From the cell containing the given text, extract its center point as (X, Y) coordinate. 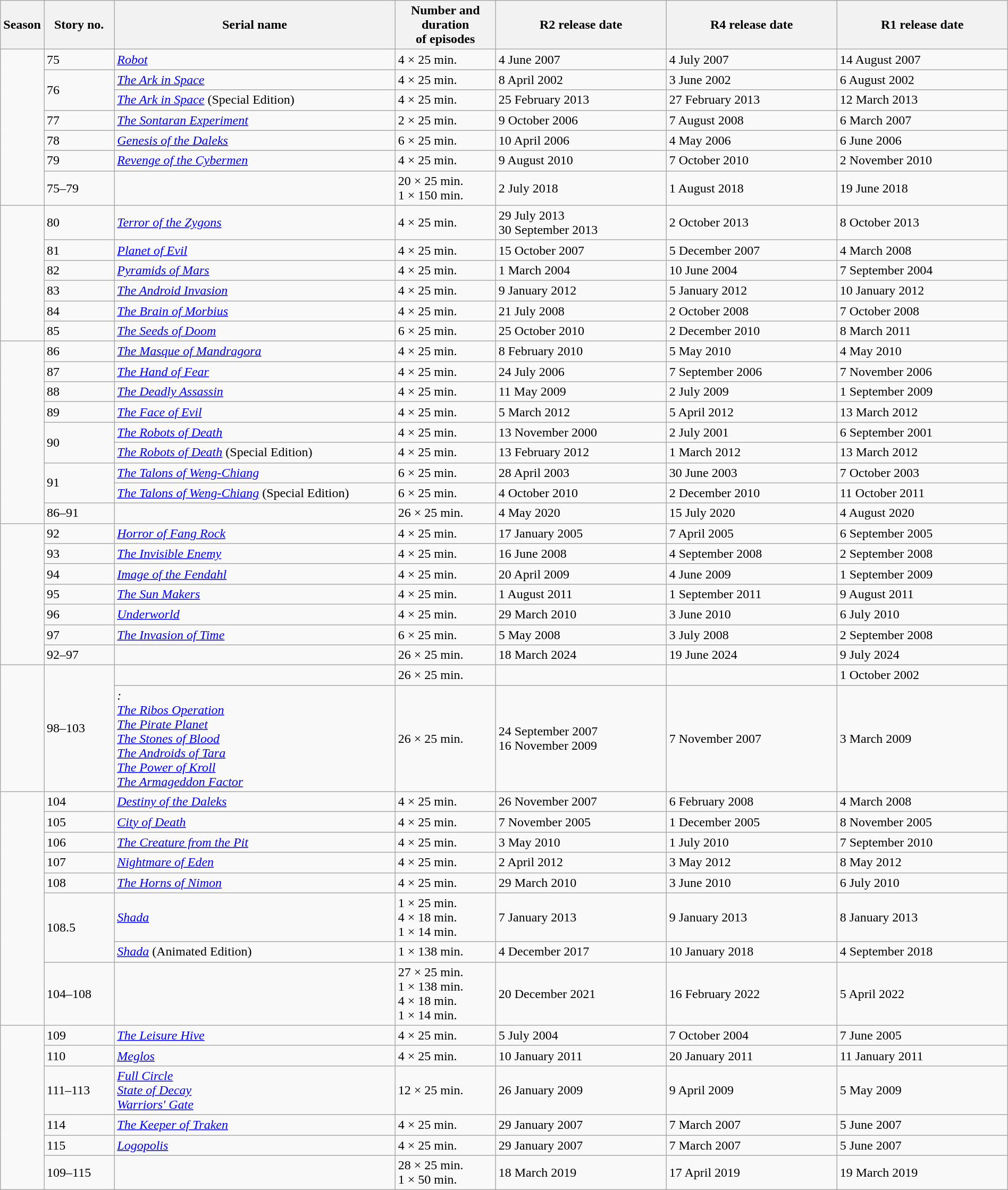
7 September 2010 (922, 842)
The Invisible Enemy (255, 554)
3 July 2008 (752, 634)
The Talons of Weng-Chiang (255, 473)
16 June 2008 (581, 554)
16 February 2022 (752, 993)
2 October 2013 (752, 222)
13 November 2000 (581, 432)
5 May 2010 (752, 351)
81 (79, 250)
Story no. (79, 25)
8 May 2012 (922, 862)
104–108 (79, 993)
28 × 25 min.1 × 50 min. (446, 1173)
83 (79, 290)
15 July 2020 (752, 513)
115 (79, 1145)
8 October 2013 (922, 222)
10 April 2006 (581, 140)
27 × 25 min.1 × 138 min.4 × 18 min.1 × 14 min. (446, 993)
7 November 2005 (581, 822)
1 December 2005 (752, 822)
12 March 2013 (922, 100)
The Sun Makers (255, 594)
Shada (255, 917)
111–113 (79, 1090)
5 January 2012 (752, 290)
6 March 2007 (922, 120)
The Ark in Space (255, 80)
City of Death (255, 822)
4 July 2007 (752, 60)
The Horns of Nimon (255, 883)
110 (79, 1055)
10 June 2004 (752, 270)
94 (79, 574)
6 June 2006 (922, 140)
Full CircleState of DecayWarriors' Gate (255, 1090)
104 (79, 802)
26 November 2007 (581, 802)
93 (79, 554)
The Invasion of Time (255, 634)
10 January 2012 (922, 290)
The Ark in Space (Special Edition) (255, 100)
R2 release date (581, 25)
The Brain of Morbius (255, 311)
1 July 2010 (752, 842)
Meglos (255, 1055)
The Sontaran Experiment (255, 120)
Underworld (255, 614)
5 December 2007 (752, 250)
Nightmare of Eden (255, 862)
4 June 2009 (752, 574)
The Talons of Weng-Chiang (Special Edition) (255, 493)
17 January 2005 (581, 533)
109 (79, 1035)
6 February 2008 (752, 802)
3 June 2002 (752, 80)
7 August 2008 (752, 120)
4 December 2017 (581, 952)
The Keeper of Traken (255, 1125)
1 August 2011 (581, 594)
2 × 25 min. (446, 120)
3 May 2012 (752, 862)
1 × 138 min. (446, 952)
24 July 2006 (581, 372)
R4 release date (752, 25)
98–103 (79, 728)
Number and durationof episodes (446, 25)
The Deadly Assassin (255, 392)
105 (79, 822)
1 September 2011 (752, 594)
4 September 2018 (922, 952)
4 August 2020 (922, 513)
108.5 (79, 927)
95 (79, 594)
18 March 2019 (581, 1173)
92–97 (79, 655)
13 February 2012 (581, 452)
92 (79, 533)
7 April 2005 (752, 533)
9 August 2011 (922, 594)
9 October 2006 (581, 120)
Season (22, 25)
The Robots of Death (Special Edition) (255, 452)
7 June 2005 (922, 1035)
Pyramids of Mars (255, 270)
75 (79, 60)
19 June 2024 (752, 655)
24 September 200716 November 2009 (581, 739)
:The Ribos OperationThe Pirate PlanetThe Stones of BloodThe Androids of TaraThe Power of KrollThe Armageddon Factor (255, 739)
The Creature from the Pit (255, 842)
107 (79, 862)
21 July 2008 (581, 311)
2 July 2001 (752, 432)
7 October 2008 (922, 311)
78 (79, 140)
88 (79, 392)
The Masque of Mandragora (255, 351)
14 August 2007 (922, 60)
11 January 2011 (922, 1055)
6 September 2001 (922, 432)
10 January 2011 (581, 1055)
20 January 2011 (752, 1055)
Genesis of the Daleks (255, 140)
26 January 2009 (581, 1090)
R1 release date (922, 25)
7 January 2013 (581, 917)
91 (79, 483)
109–115 (79, 1173)
27 February 2013 (752, 100)
108 (79, 883)
9 January 2012 (581, 290)
4 May 2010 (922, 351)
1 March 2004 (581, 270)
8 November 2005 (922, 822)
7 October 2003 (922, 473)
75–79 (79, 188)
84 (79, 311)
Terror of the Zygons (255, 222)
20 April 2009 (581, 574)
6 August 2002 (922, 80)
76 (79, 90)
2 October 2008 (752, 311)
7 September 2006 (752, 372)
The Robots of Death (255, 432)
85 (79, 331)
3 May 2010 (581, 842)
25 February 2013 (581, 100)
11 October 2011 (922, 493)
6 September 2005 (922, 533)
5 April 2012 (752, 412)
4 October 2010 (581, 493)
9 January 2013 (752, 917)
2 April 2012 (581, 862)
3 March 2009 (922, 739)
29 July 201330 September 2013 (581, 222)
7 November 2007 (752, 739)
Robot (255, 60)
8 March 2011 (922, 331)
80 (79, 222)
86–91 (79, 513)
5 July 2004 (581, 1035)
Revenge of the Cybermen (255, 161)
96 (79, 614)
The Seeds of Doom (255, 331)
2 November 2010 (922, 161)
106 (79, 842)
4 May 2020 (581, 513)
114 (79, 1125)
8 February 2010 (581, 351)
28 April 2003 (581, 473)
5 March 2012 (581, 412)
4 September 2008 (752, 554)
20 × 25 min.1 × 150 min. (446, 188)
Logopolis (255, 1145)
1 × 25 min.4 × 18 min.1 × 14 min. (446, 917)
87 (79, 372)
25 October 2010 (581, 331)
17 April 2019 (752, 1173)
Horror of Fang Rock (255, 533)
2 July 2009 (752, 392)
The Android Invasion (255, 290)
89 (79, 412)
77 (79, 120)
15 October 2007 (581, 250)
7 November 2006 (922, 372)
19 March 2019 (922, 1173)
The Face of Evil (255, 412)
The Hand of Fear (255, 372)
11 May 2009 (581, 392)
9 August 2010 (581, 161)
9 April 2009 (752, 1090)
The Leisure Hive (255, 1035)
7 October 2004 (752, 1035)
1 August 2018 (752, 188)
18 March 2024 (581, 655)
5 May 2009 (922, 1090)
7 September 2004 (922, 270)
12 × 25 min. (446, 1090)
5 May 2008 (581, 634)
1 October 2002 (922, 675)
79 (79, 161)
1 March 2012 (752, 452)
2 July 2018 (581, 188)
Image of the Fendahl (255, 574)
Serial name (255, 25)
Shada (Animated Edition) (255, 952)
7 October 2010 (752, 161)
10 January 2018 (752, 952)
20 December 2021 (581, 993)
30 June 2003 (752, 473)
8 April 2002 (581, 80)
19 June 2018 (922, 188)
8 January 2013 (922, 917)
5 April 2022 (922, 993)
97 (79, 634)
Destiny of the Daleks (255, 802)
86 (79, 351)
4 June 2007 (581, 60)
90 (79, 442)
82 (79, 270)
Planet of Evil (255, 250)
9 July 2024 (922, 655)
4 May 2006 (752, 140)
